Identify which cell holds the provided text, then report its (X, Y) central coordinate. 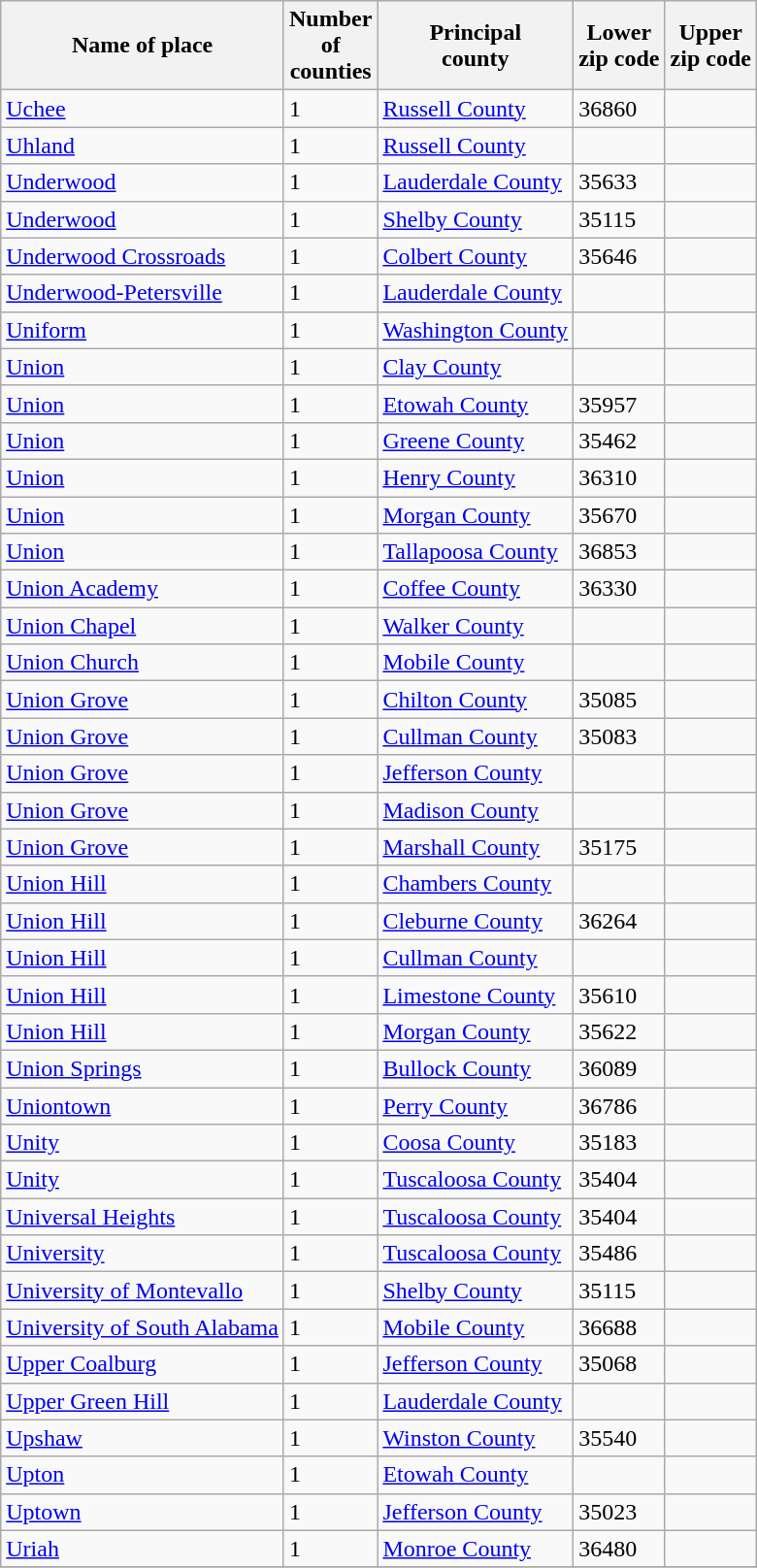
Clay County (476, 367)
35083 (619, 736)
Numberofcounties (330, 46)
Henry County (476, 477)
36853 (619, 552)
35670 (619, 515)
Upper Coalburg (143, 1364)
Greene County (476, 441)
University (143, 1254)
35023 (619, 1512)
35633 (619, 182)
Colbert County (476, 256)
36688 (619, 1327)
Coffee County (476, 589)
Underwood-Petersville (143, 293)
36310 (619, 477)
36786 (619, 1105)
36860 (619, 109)
35610 (619, 995)
Coosa County (476, 1143)
Marshall County (476, 847)
Cleburne County (476, 921)
Washington County (476, 330)
Uniform (143, 330)
35957 (619, 404)
University of South Alabama (143, 1327)
35646 (619, 256)
Winston County (476, 1438)
Uriah (143, 1549)
Union Chapel (143, 626)
35175 (619, 847)
Uhland (143, 146)
35085 (619, 700)
University of Montevallo (143, 1290)
Upper Green Hill (143, 1401)
Walker County (476, 626)
Union Church (143, 663)
36480 (619, 1549)
Lower zip code (619, 46)
Perry County (476, 1105)
Underwood Crossroads (143, 256)
Uniontown (143, 1105)
Upton (143, 1475)
35540 (619, 1438)
Monroe County (476, 1549)
Name of place (143, 46)
Principalcounty (476, 46)
35183 (619, 1143)
36089 (619, 1068)
Tallapoosa County (476, 552)
36330 (619, 589)
35462 (619, 441)
Upper zip code (710, 46)
Uchee (143, 109)
Universal Heights (143, 1217)
Chilton County (476, 700)
Union Springs (143, 1068)
35486 (619, 1254)
35622 (619, 1031)
Bullock County (476, 1068)
Uptown (143, 1512)
Madison County (476, 810)
35068 (619, 1364)
Union Academy (143, 589)
Limestone County (476, 995)
Upshaw (143, 1438)
Chambers County (476, 884)
36264 (619, 921)
